Determine the (x, y) coordinate at the center of the cell enclosing the given text.  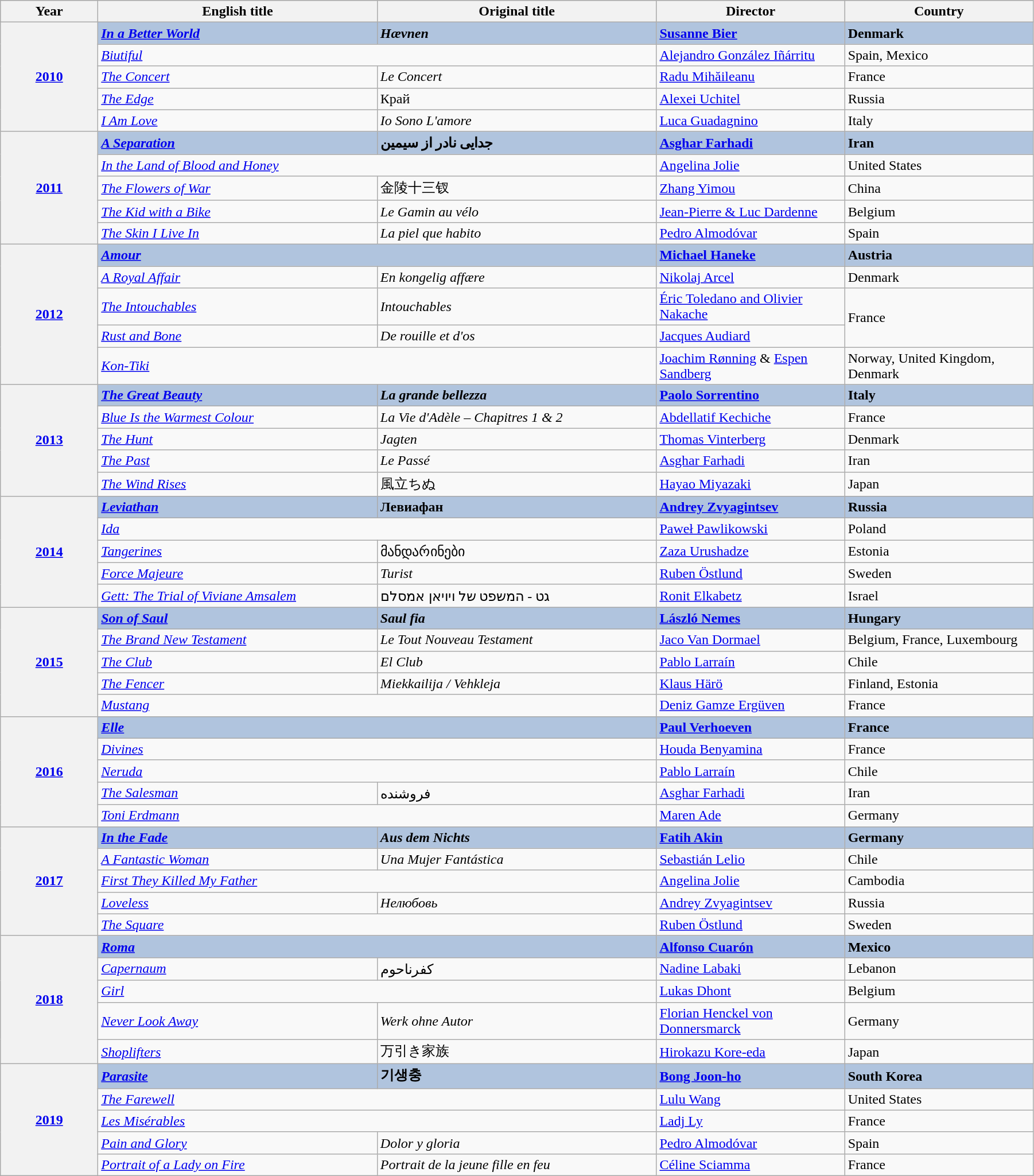
In the Fade (238, 837)
En kongelig affære (516, 277)
Rust and Bone (238, 336)
Hungary (939, 618)
Force Majeure (238, 573)
Éric Toledano and Olivier Nakache (751, 306)
Blue Is the Warmest Colour (238, 417)
Dolor y gloria (516, 1143)
De rouille et d'os (516, 336)
A Separation (238, 143)
2019 (49, 1120)
In a Better World (238, 33)
2012 (49, 314)
English title (238, 11)
La grande bellezza (516, 395)
The Kid with a Bike (238, 211)
Toni Erdmann (378, 816)
Nikolaj Arcel (751, 277)
2014 (49, 552)
Aus dem Nichts (516, 837)
Miekkailija / Vehkleja (516, 684)
Finland, Estonia (939, 684)
風立ちぬ (516, 484)
2010 (49, 77)
Loveless (238, 903)
Sebastián Lelio (751, 859)
Jacques Audiard (751, 336)
Paul Verhoeven (751, 727)
Io Sono L'amore (516, 121)
Maren Ade (751, 816)
Shoplifters (238, 1051)
کفرناحوم (516, 969)
Zaza Urushadze (751, 552)
Bong Joon-ho (751, 1077)
Una Mujer Fantástica (516, 859)
2018 (49, 1000)
Biutiful (378, 55)
The Brand New Testament (238, 640)
Luca Guadagnino (751, 121)
Mexico (939, 946)
Susanne Bier (751, 33)
Norway, United Kingdom, Denmark (939, 366)
Neruda (378, 771)
The Past (238, 461)
Parasite (238, 1077)
جدایی نادر از سیمین (516, 143)
Zhang Yimou (751, 188)
Klaus Härö (751, 684)
Alfonso Cuarón (751, 946)
Original title (516, 11)
Lulu Wang (751, 1099)
Cambodia (939, 881)
2013 (49, 441)
Paweł Pawlikowski (751, 529)
Fatih Akin (751, 837)
Austria (939, 255)
Hirokazu Kore-eda (751, 1051)
The Great Beauty (238, 395)
მანდარინები (516, 552)
The Fencer (238, 684)
Florian Henckel von Donnersmarck (751, 1020)
Abdellatif Kechiche (751, 417)
2016 (49, 771)
The Club (238, 662)
Jagten (516, 439)
Thomas Vinterberg (751, 439)
Son of Saul (238, 618)
Saul fia (516, 618)
A Fantastic Woman (238, 859)
László Nemes (751, 618)
Intouchables (516, 306)
Hayao Miyazaki (751, 484)
Левиафан (516, 507)
The Edge (238, 99)
Poland (939, 529)
Mustang (378, 705)
The Intouchables (238, 306)
Nadine Labaki (751, 969)
The Farewell (378, 1099)
The Square (378, 925)
فروشنده (516, 793)
Divines (378, 749)
金陵十三钗 (516, 188)
Jean-Pierre & Luc Dardenne (751, 211)
Year (49, 11)
Ronit Elkabetz (751, 596)
La piel que habito (516, 233)
Portrait de la jeune fille en feu (516, 1165)
Alexei Uchitel (751, 99)
La Vie d'Adèle – Chapitres 1 & 2 (516, 417)
Le Gamin au vélo (516, 211)
Werk ohne Autor (516, 1020)
Kon-Tiki (378, 366)
Amour (378, 255)
China (939, 188)
The Concert (238, 77)
Joachim Rønning & Espen Sandberg (751, 366)
Deniz Gamze Ergüven (751, 705)
Elle (378, 727)
Paolo Sorrentino (751, 395)
Michael Haneke (751, 255)
The Hunt (238, 439)
Нелюбовь (516, 903)
Never Look Away (238, 1020)
Belgium, France, Luxembourg (939, 640)
Director (751, 11)
Spain, Mexico (939, 55)
Ladj Ly (751, 1121)
Country (939, 11)
Hævnen (516, 33)
Lukas Dhont (751, 991)
South Korea (939, 1077)
Radu Mihăileanu (751, 77)
Houda Benyamina (751, 749)
기생충 (516, 1077)
The Wind Rises (238, 484)
Jaco Van Dormael (751, 640)
Roma (378, 946)
Pain and Glory (238, 1143)
Céline Sciamma (751, 1165)
Les Misérables (378, 1121)
Gett: The Trial of Viviane Amsalem (238, 596)
Le Concert (516, 77)
2017 (49, 881)
Portrait of a Lady on Fire (238, 1165)
A Royal Affair (238, 277)
גט - המשפט של ויויאן אמסלם (516, 596)
In the Land of Blood and Honey (378, 165)
2015 (49, 662)
The Skin I Live In (238, 233)
Tangerines (238, 552)
I Am Love (238, 121)
Turist (516, 573)
2011 (49, 188)
Край (516, 99)
First They Killed My Father (378, 881)
Lebanon (939, 969)
Capernaum (238, 969)
万引き家族 (516, 1051)
Le Tout Nouveau Testament (516, 640)
Le Passé (516, 461)
Israel (939, 596)
Girl (378, 991)
The Flowers of War (238, 188)
Ida (378, 529)
Alejandro González Iñárritu (751, 55)
Leviathan (238, 507)
The Salesman (238, 793)
El Club (516, 662)
Estonia (939, 552)
